Output the (x, y) coordinate of the center of the cell containing the given text.  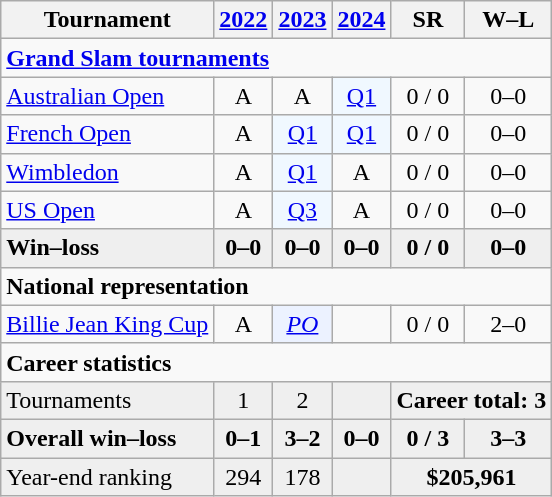
Career statistics (276, 362)
French Open (108, 134)
W–L (508, 20)
0–1 (244, 438)
294 (244, 477)
$205,961 (472, 477)
Win–loss (108, 248)
2023 (302, 20)
Wimbledon (108, 172)
Australian Open (108, 96)
0 / 3 (428, 438)
Grand Slam tournaments (276, 58)
3–2 (302, 438)
Billie Jean King Cup (108, 324)
178 (302, 477)
Year-end ranking (108, 477)
Tournaments (108, 400)
Overall win–loss (108, 438)
2022 (244, 20)
PO (302, 324)
1 (244, 400)
Q3 (302, 210)
Tournament (108, 20)
3–3 (508, 438)
US Open (108, 210)
2 (302, 400)
2–0 (508, 324)
2024 (362, 20)
SR (428, 20)
Career total: 3 (472, 400)
National representation (276, 286)
